Search for the cell housing the specified text and yield its (x, y) center coordinate. 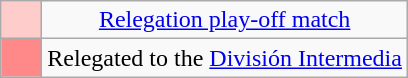
Relegation play-off match (225, 20)
Relegated to the División Intermedia (225, 58)
